Output the [X, Y] coordinate of the center of the cell containing the given text.  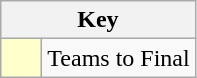
Key [98, 20]
Teams to Final [118, 58]
